For the text-containing cell, return its midpoint in (x, y) coordinate format. 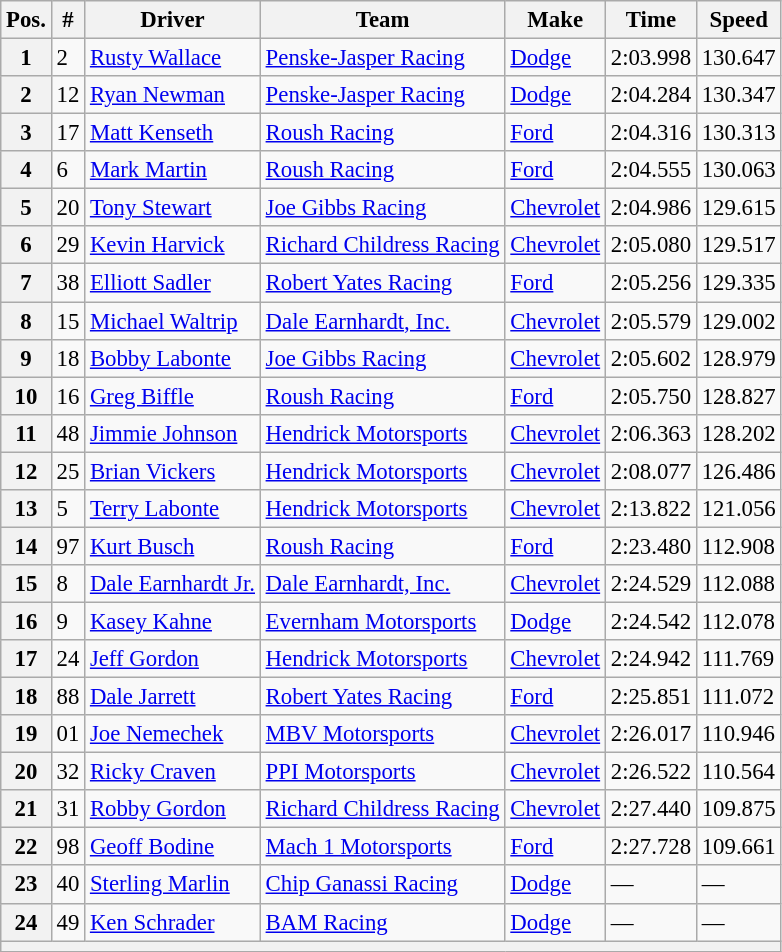
Mach 1 Motorsports (382, 847)
129.615 (738, 208)
Ricky Craven (173, 772)
Sterling Marlin (173, 885)
112.908 (738, 546)
31 (68, 809)
Kevin Harvick (173, 245)
2:25.851 (650, 697)
121.056 (738, 509)
2:05.602 (650, 358)
Ken Schrader (173, 922)
MBV Motorsports (382, 734)
2:05.256 (650, 283)
Robby Gordon (173, 809)
10 (26, 396)
Evernham Motorsports (382, 621)
129.335 (738, 283)
130.063 (738, 170)
Tony Stewart (173, 208)
Greg Biffle (173, 396)
2:05.579 (650, 321)
2:05.750 (650, 396)
Matt Kenseth (173, 133)
126.486 (738, 471)
Kurt Busch (173, 546)
130.347 (738, 95)
Kasey Kahne (173, 621)
Rusty Wallace (173, 58)
23 (26, 885)
111.072 (738, 697)
Dale Jarrett (173, 697)
48 (68, 433)
# (68, 20)
32 (68, 772)
Chip Ganassi Racing (382, 885)
Mark Martin (173, 170)
111.769 (738, 659)
Brian Vickers (173, 471)
98 (68, 847)
29 (68, 245)
21 (26, 809)
22 (26, 847)
14 (26, 546)
2:23.480 (650, 546)
49 (68, 922)
2:27.728 (650, 847)
01 (68, 734)
1 (26, 58)
Bobby Labonte (173, 358)
109.875 (738, 809)
Joe Nemechek (173, 734)
13 (26, 509)
129.002 (738, 321)
Jimmie Johnson (173, 433)
Michael Waltrip (173, 321)
128.979 (738, 358)
PPI Motorsports (382, 772)
Speed (738, 20)
2:24.942 (650, 659)
112.078 (738, 621)
Geoff Bodine (173, 847)
2:04.284 (650, 95)
Elliott Sadler (173, 283)
Make (555, 20)
88 (68, 697)
Team (382, 20)
110.564 (738, 772)
2:27.440 (650, 809)
19 (26, 734)
2:06.363 (650, 433)
128.202 (738, 433)
2:24.529 (650, 584)
Terry Labonte (173, 509)
Ryan Newman (173, 95)
2:26.522 (650, 772)
2:13.822 (650, 509)
2:26.017 (650, 734)
Time (650, 20)
3 (26, 133)
130.313 (738, 133)
11 (26, 433)
130.647 (738, 58)
112.088 (738, 584)
2:24.542 (650, 621)
Driver (173, 20)
2:04.555 (650, 170)
2:04.986 (650, 208)
128.827 (738, 396)
7 (26, 283)
129.517 (738, 245)
40 (68, 885)
Dale Earnhardt Jr. (173, 584)
109.661 (738, 847)
4 (26, 170)
25 (68, 471)
2:08.077 (650, 471)
Pos. (26, 20)
BAM Racing (382, 922)
110.946 (738, 734)
38 (68, 283)
2:05.080 (650, 245)
2:03.998 (650, 58)
Jeff Gordon (173, 659)
2:04.316 (650, 133)
97 (68, 546)
